Capture the cell that displays the provided text and extract its (x, y) central coordinate. 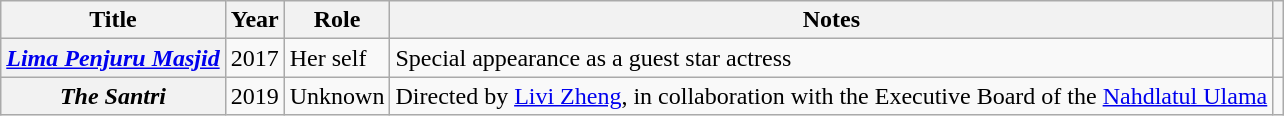
Year (254, 20)
2019 (254, 96)
Unknown (337, 96)
Role (337, 20)
Special appearance as a guest star actress (832, 58)
Title (113, 20)
Directed by Livi Zheng, in collaboration with the Executive Board of the Nahdlatul Ulama (832, 96)
Her self (337, 58)
Notes (832, 20)
Lima Penjuru Masjid (113, 58)
The Santri (113, 96)
2017 (254, 58)
